Locate the cell with the specified text and output its (X, Y) center coordinate. 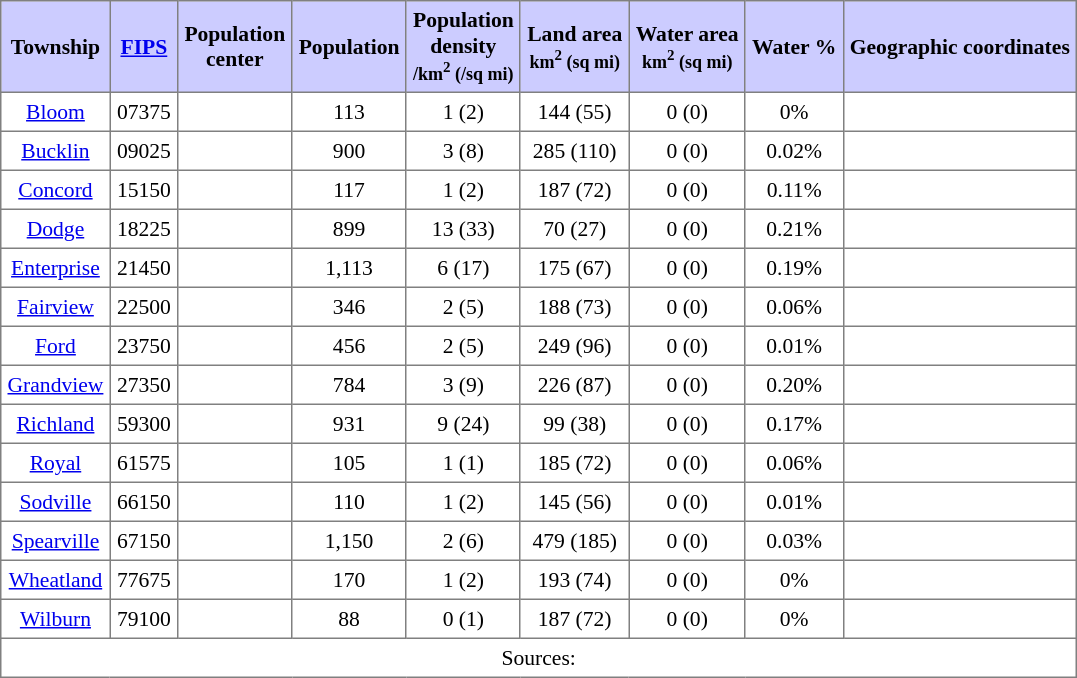
0.21% (794, 228)
99 (38) (574, 424)
70 (27) (574, 228)
285 (110) (574, 150)
Water % (794, 47)
Water areakm2 (sq mi) (687, 47)
193 (74) (574, 580)
67150 (144, 540)
175 (67) (574, 268)
Fairview (56, 306)
Spearville (56, 540)
3 (9) (463, 384)
77675 (144, 580)
Enterprise (56, 268)
Richland (56, 424)
09025 (144, 150)
18225 (144, 228)
0.17% (794, 424)
249 (96) (574, 346)
0.20% (794, 384)
Royal (56, 462)
2 (6) (463, 540)
170 (349, 580)
Wilburn (56, 618)
Bloom (56, 112)
105 (349, 462)
145 (56) (574, 502)
185 (72) (574, 462)
0.02% (794, 150)
117 (349, 190)
79100 (144, 618)
Population (349, 47)
0.03% (794, 540)
59300 (144, 424)
Ford (56, 346)
Township (56, 47)
346 (349, 306)
Concord (56, 190)
Populationcenter (235, 47)
3 (8) (463, 150)
188 (73) (574, 306)
6 (17) (463, 268)
Bucklin (56, 150)
899 (349, 228)
Wheatland (56, 580)
456 (349, 346)
61575 (144, 462)
66150 (144, 502)
1,113 (349, 268)
Land areakm2 (sq mi) (574, 47)
Sodville (56, 502)
226 (87) (574, 384)
15150 (144, 190)
931 (349, 424)
27350 (144, 384)
0.19% (794, 268)
Dodge (56, 228)
784 (349, 384)
Populationdensity/km2 (/sq mi) (463, 47)
23750 (144, 346)
Sources: (539, 658)
22500 (144, 306)
900 (349, 150)
Grandview (56, 384)
21450 (144, 268)
479 (185) (574, 540)
110 (349, 502)
144 (55) (574, 112)
1,150 (349, 540)
9 (24) (463, 424)
Geographic coordinates (960, 47)
13 (33) (463, 228)
07375 (144, 112)
88 (349, 618)
FIPS (144, 47)
1 (1) (463, 462)
0.11% (794, 190)
113 (349, 112)
0 (1) (463, 618)
